Capture the cell that displays the provided text and extract its [x, y] central coordinate. 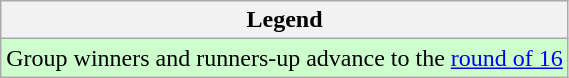
Group winners and runners-up advance to the round of 16 [285, 58]
Legend [285, 20]
